Find where the given text appears and provide that cell's center as [X, Y] coordinate. 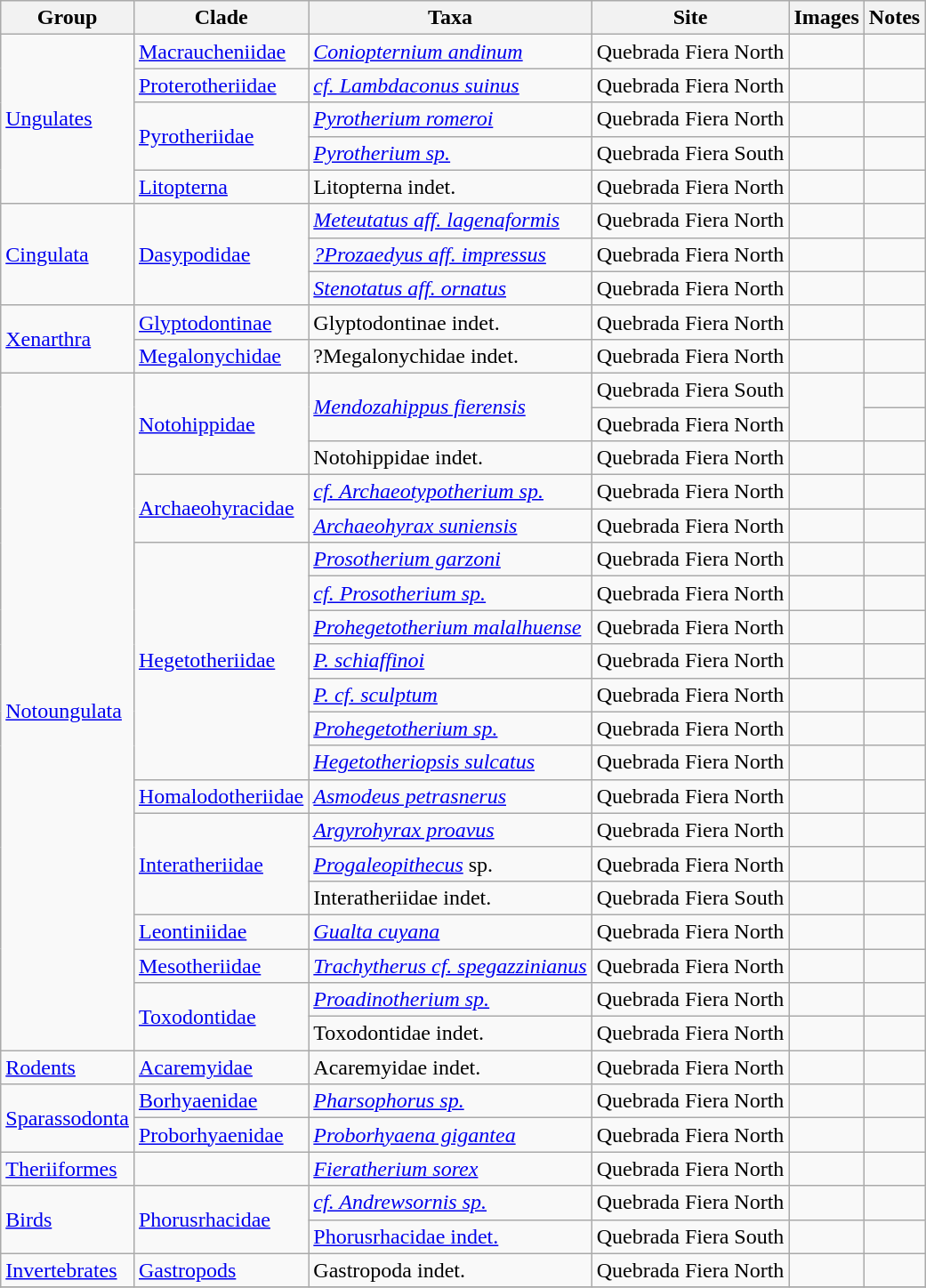
Homalodotheriidae [221, 796]
Phorusrhacidae indet. [450, 1236]
Cingulata [68, 254]
Rodents [68, 1067]
Gastropoda indet. [450, 1270]
Interatheriidae [221, 864]
Borhyaenidae [221, 1101]
Dasypodidae [221, 254]
Invertebrates [68, 1270]
Images [826, 18]
cf. Prosotherium sp. [450, 593]
Archaeohyrax suniensis [450, 526]
Asmodeus petrasnerus [450, 796]
Mesotheriidae [221, 965]
Megalonychidae [221, 356]
Pyrotherium sp. [450, 153]
Phorusrhacidae [221, 1220]
Prohegetotherium malalhuense [450, 627]
Acaremyidae [221, 1067]
Notohippidae indet. [450, 458]
cf. Andrewsornis sp. [450, 1203]
Notes [894, 18]
Pyrotherium romeroi [450, 119]
Gualta cuyana [450, 931]
Group [68, 18]
Archaeohyracidae [221, 509]
P. schiaffinoi [450, 661]
Interatheriidae indet. [450, 898]
Hegetotheriidae [221, 661]
Litopterna [221, 187]
Xenarthra [68, 339]
cf. Archaeotypotherium sp. [450, 492]
Coniopternium andinum [450, 52]
Meteutatus aff. lagenaformis [450, 221]
Argyrohyrax proavus [450, 830]
Sparassodonta [68, 1118]
Toxodontidae indet. [450, 1034]
Taxa [450, 18]
Notohippidae [221, 423]
?Megalonychidae indet. [450, 356]
Trachytherus cf. spegazzinianus [450, 965]
Hegetotheriopsis sulcatus [450, 762]
Toxodontidae [221, 1017]
Stenotatus aff. ornatus [450, 288]
Proborhyaenidae [221, 1135]
Progaleopithecus sp. [450, 864]
P. cf. sculptum [450, 695]
Gastropods [221, 1270]
Prosotherium garzoni [450, 559]
Prohegetotherium sp. [450, 729]
Ungulates [68, 119]
Pyrotheriidae [221, 136]
Notoungulata [68, 712]
cf. Lambdaconus suinus [450, 85]
Proadinotherium sp. [450, 1000]
Birds [68, 1220]
Theriiformes [68, 1169]
Proborhyaena gigantea [450, 1135]
Glyptodontinae indet. [450, 322]
Fieratherium sorex [450, 1169]
Acaremyidae indet. [450, 1067]
Glyptodontinae [221, 322]
Pharsophorus sp. [450, 1101]
Macraucheniidae [221, 52]
Proterotheriidae [221, 85]
?Prozaedyus aff. impressus [450, 254]
Leontiniidae [221, 931]
Litopterna indet. [450, 187]
Clade [221, 18]
Mendozahippus fierensis [450, 407]
Site [690, 18]
